Locate the cell with the specified text and output its [x, y] center coordinate. 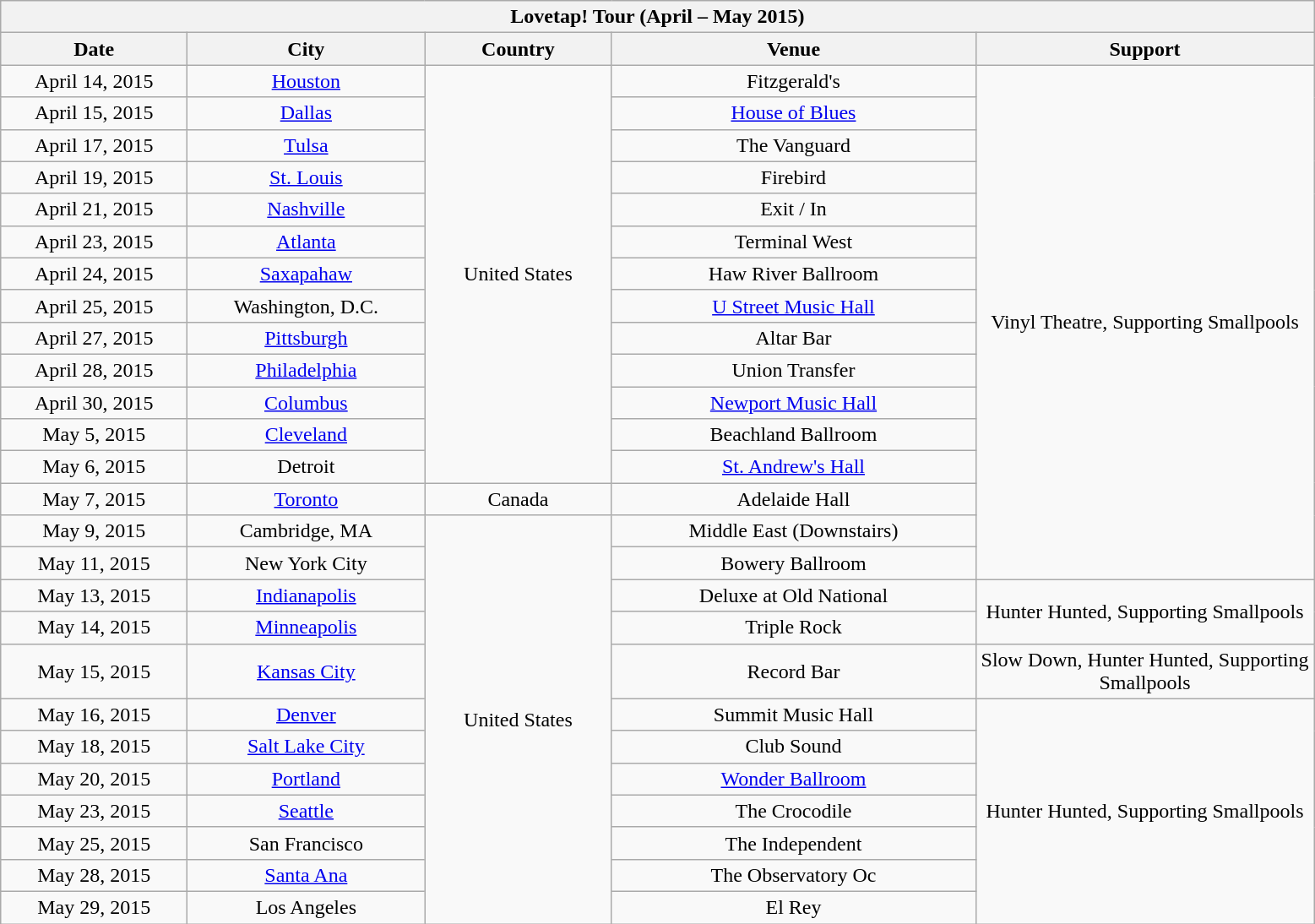
April 30, 2015 [95, 403]
Support [1145, 49]
Firebird [794, 177]
Philadelphia [306, 370]
Pittsburgh [306, 338]
Record Bar [794, 671]
Summit Music Hall [794, 715]
Vinyl Theatre, Supporting Smallpools [1145, 323]
The Vanguard [794, 145]
May 29, 2015 [95, 907]
May 18, 2015 [95, 747]
Toronto [306, 499]
April 27, 2015 [95, 338]
May 14, 2015 [95, 628]
The Observatory Oc [794, 875]
Dallas [306, 113]
April 19, 2015 [95, 177]
Los Angeles [306, 907]
House of Blues [794, 113]
Denver [306, 715]
Kansas City [306, 671]
Club Sound [794, 747]
Seattle [306, 811]
U Street Music Hall [794, 306]
Altar Bar [794, 338]
El Rey [794, 907]
Wonder Ballroom [794, 779]
The Independent [794, 843]
May 9, 2015 [95, 531]
April 25, 2015 [95, 306]
Slow Down, Hunter Hunted, Supporting Smallpools [1145, 671]
May 7, 2015 [95, 499]
Cleveland [306, 435]
St. Andrew's Hall [794, 467]
The Crocodile [794, 811]
May 16, 2015 [95, 715]
Detroit [306, 467]
Tulsa [306, 145]
Atlanta [306, 242]
Cambridge, MA [306, 531]
Canada [519, 499]
May 20, 2015 [95, 779]
St. Louis [306, 177]
April 17, 2015 [95, 145]
Fitzgerald's [794, 81]
Nashville [306, 209]
Washington, D.C. [306, 306]
Indianapolis [306, 595]
April 23, 2015 [95, 242]
May 6, 2015 [95, 467]
Lovetap! Tour (April – May 2015) [657, 17]
April 28, 2015 [95, 370]
Exit / In [794, 209]
Houston [306, 81]
May 5, 2015 [95, 435]
May 28, 2015 [95, 875]
Terminal West [794, 242]
Triple Rock [794, 628]
April 24, 2015 [95, 274]
City [306, 49]
Santa Ana [306, 875]
Columbus [306, 403]
Haw River Ballroom [794, 274]
Portland [306, 779]
April 21, 2015 [95, 209]
Saxapahaw [306, 274]
Date [95, 49]
Bowery Ballroom [794, 563]
May 23, 2015 [95, 811]
Union Transfer [794, 370]
Minneapolis [306, 628]
San Francisco [306, 843]
Deluxe at Old National [794, 595]
Adelaide Hall [794, 499]
Beachland Ballroom [794, 435]
April 15, 2015 [95, 113]
May 11, 2015 [95, 563]
New York City [306, 563]
May 13, 2015 [95, 595]
Country [519, 49]
May 25, 2015 [95, 843]
April 14, 2015 [95, 81]
Venue [794, 49]
Newport Music Hall [794, 403]
May 15, 2015 [95, 671]
Salt Lake City [306, 747]
Middle East (Downstairs) [794, 531]
